For the text-containing cell, return its midpoint in (x, y) coordinate format. 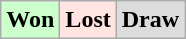
Draw (150, 20)
Won (30, 20)
Lost (88, 20)
